Find where the given text appears and provide that cell's center as [X, Y] coordinate. 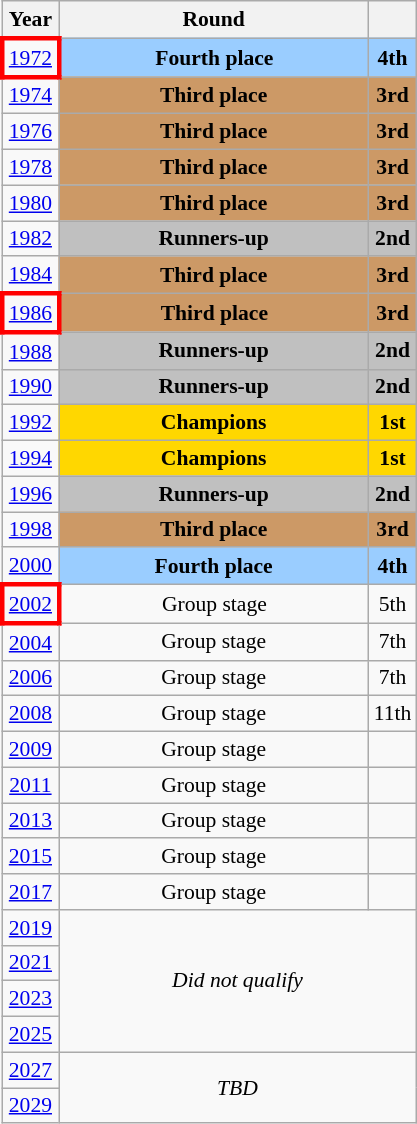
1992 [30, 423]
1974 [30, 96]
1994 [30, 459]
1996 [30, 494]
11th [393, 714]
2023 [30, 999]
2011 [30, 785]
2002 [30, 604]
1978 [30, 168]
2004 [30, 642]
2029 [30, 1106]
2000 [30, 566]
Did not qualify [238, 981]
1986 [30, 314]
1980 [30, 203]
2025 [30, 1035]
5th [393, 604]
2015 [30, 857]
2021 [30, 963]
2013 [30, 821]
1972 [30, 58]
1982 [30, 239]
2027 [30, 1070]
1976 [30, 132]
2006 [30, 678]
2019 [30, 928]
2008 [30, 714]
1988 [30, 350]
2009 [30, 750]
1984 [30, 276]
2017 [30, 892]
1998 [30, 530]
TBD [238, 1088]
1990 [30, 387]
Year [30, 20]
Round [214, 20]
